Find where the given text appears and provide that cell's center as (X, Y) coordinate. 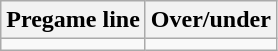
Over/under (210, 20)
Pregame line (74, 20)
